Capture the cell that displays the provided text and extract its [X, Y] central coordinate. 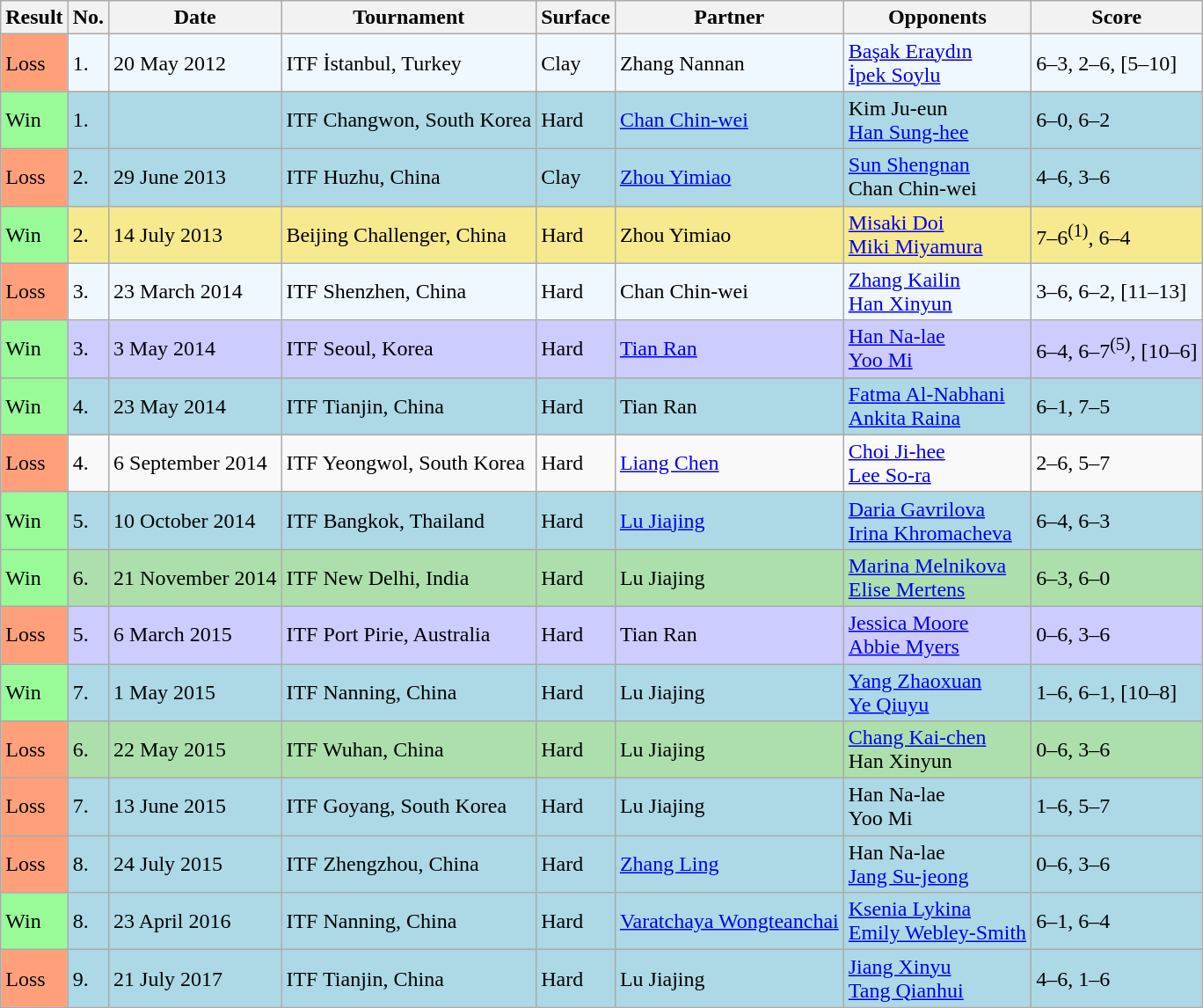
Fatma Al-Nabhani Ankita Raina [937, 406]
1–6, 5–7 [1117, 807]
23 May 2014 [195, 406]
Score [1117, 18]
4–6, 3–6 [1117, 178]
3–6, 6–2, [11–13] [1117, 292]
1 May 2015 [195, 691]
Surface [576, 18]
6–0, 6–2 [1117, 120]
14 July 2013 [195, 234]
ITF Huzhu, China [409, 178]
23 March 2014 [195, 292]
4–6, 1–6 [1117, 978]
Han Na-lae Jang Su-jeong [937, 864]
Sun Shengnan Chan Chin-wei [937, 178]
21 November 2014 [195, 577]
Başak Eraydın İpek Soylu [937, 63]
No. [88, 18]
9. [88, 978]
ITF Yeongwol, South Korea [409, 463]
ITF Changwon, South Korea [409, 120]
6–1, 7–5 [1117, 406]
22 May 2015 [195, 749]
Zhang Kailin Han Xinyun [937, 292]
Result [34, 18]
6 March 2015 [195, 635]
ITF Wuhan, China [409, 749]
Beijing Challenger, China [409, 234]
Zhang Ling [729, 864]
ITF Seoul, Korea [409, 348]
ITF Zhengzhou, China [409, 864]
ITF Goyang, South Korea [409, 807]
Daria Gavrilova Irina Khromacheva [937, 521]
Misaki Doi Miki Miyamura [937, 234]
6–4, 6–7(5), [10–6] [1117, 348]
Choi Ji-hee Lee So-ra [937, 463]
3 May 2014 [195, 348]
Tournament [409, 18]
6–3, 6–0 [1117, 577]
20 May 2012 [195, 63]
ITF Bangkok, Thailand [409, 521]
6–1, 6–4 [1117, 922]
ITF İstanbul, Turkey [409, 63]
Liang Chen [729, 463]
6–3, 2–6, [5–10] [1117, 63]
13 June 2015 [195, 807]
ITF New Delhi, India [409, 577]
Partner [729, 18]
Marina Melnikova Elise Mertens [937, 577]
Opponents [937, 18]
Yang Zhaoxuan Ye Qiuyu [937, 691]
10 October 2014 [195, 521]
Kim Ju-eun Han Sung-hee [937, 120]
Ksenia Lykina Emily Webley-Smith [937, 922]
Jiang Xinyu Tang Qianhui [937, 978]
6 September 2014 [195, 463]
6–4, 6–3 [1117, 521]
ITF Port Pirie, Australia [409, 635]
29 June 2013 [195, 178]
Date [195, 18]
24 July 2015 [195, 864]
Jessica Moore Abbie Myers [937, 635]
Chang Kai-chen Han Xinyun [937, 749]
7–6(1), 6–4 [1117, 234]
2–6, 5–7 [1117, 463]
Zhang Nannan [729, 63]
21 July 2017 [195, 978]
1–6, 6–1, [10–8] [1117, 691]
23 April 2016 [195, 922]
ITF Shenzhen, China [409, 292]
Varatchaya Wongteanchai [729, 922]
